Return the (x, y) coordinate for the center point of the cell that contains the specified text.  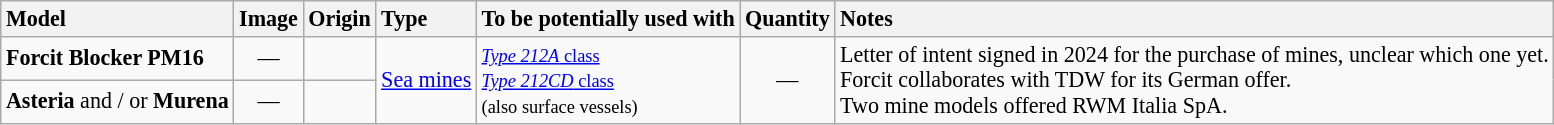
Type (426, 18)
Quantity (788, 18)
Type 212A classType 212CD class(also surface vessels) (608, 80)
Notes (1194, 18)
Sea mines (426, 80)
Asteria and / or Murena (118, 102)
Origin (340, 18)
Model (118, 18)
Image (268, 18)
To be potentially used with (608, 18)
Forcit Blocker PM16 (118, 58)
